Search for the cell housing the specified text and yield its [X, Y] center coordinate. 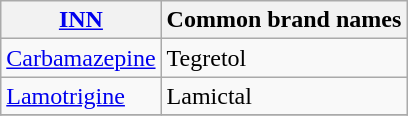
Tegretol [284, 58]
Common brand names [284, 20]
Lamictal [284, 96]
Lamotrigine [81, 96]
INN [81, 20]
Carbamazepine [81, 58]
